For the text-containing cell, return its midpoint in [X, Y] coordinate format. 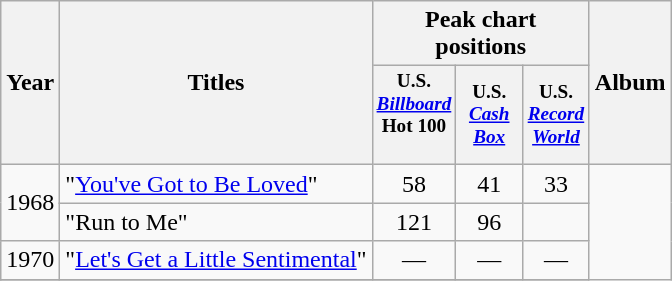
121 [414, 222]
96 [490, 222]
58 [414, 184]
U.S. Cash Box [490, 116]
Titles [216, 83]
41 [490, 184]
"You've Got to Be Loved" [216, 184]
U.S. Billboard Hot 100 [414, 116]
Album [630, 83]
"Let's Get a Little Sentimental" [216, 260]
Year [30, 83]
1970 [30, 260]
U.S. Record World [556, 116]
1968 [30, 203]
"Run to Me" [216, 222]
Peak chart positions [480, 34]
33 [556, 184]
